Locate the cell with the specified text and output its (X, Y) center coordinate. 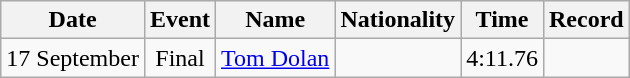
Date (73, 20)
Event (180, 20)
Time (502, 20)
Final (180, 58)
Record (586, 20)
4:11.76 (502, 58)
17 September (73, 58)
Tom Dolan (276, 58)
Nationality (398, 20)
Name (276, 20)
